Locate the cell with the specified text and output its (X, Y) center coordinate. 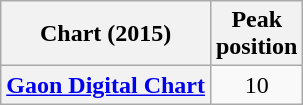
10 (256, 85)
Chart (2015) (106, 34)
Gaon Digital Chart (106, 85)
Peakposition (256, 34)
